For the text-containing cell, return its midpoint in [X, Y] coordinate format. 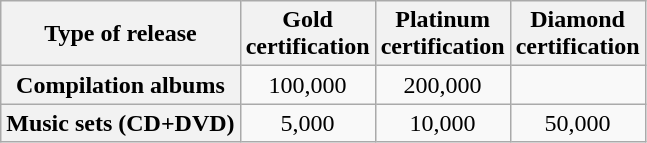
Diamondcertification [578, 34]
200,000 [442, 85]
100,000 [308, 85]
Compilation albums [120, 85]
10,000 [442, 123]
Type of release [120, 34]
Platinumcertification [442, 34]
5,000 [308, 123]
Music sets (CD+DVD) [120, 123]
50,000 [578, 123]
Goldcertification [308, 34]
